Pinpoint the cell where the given text exists, returning its [X, Y] midpoint coordinate. 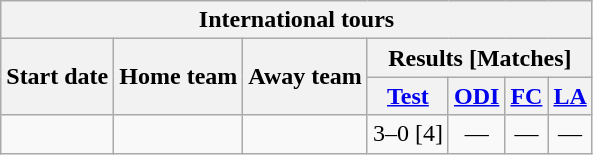
International tours [297, 20]
3–0 [4] [408, 134]
ODI [476, 96]
Away team [306, 77]
Test [408, 96]
FC [526, 96]
LA [570, 96]
Start date [58, 77]
Home team [178, 77]
Results [Matches] [480, 58]
